Detect which cell encompasses the target text, then output its [X, Y] center coordinate. 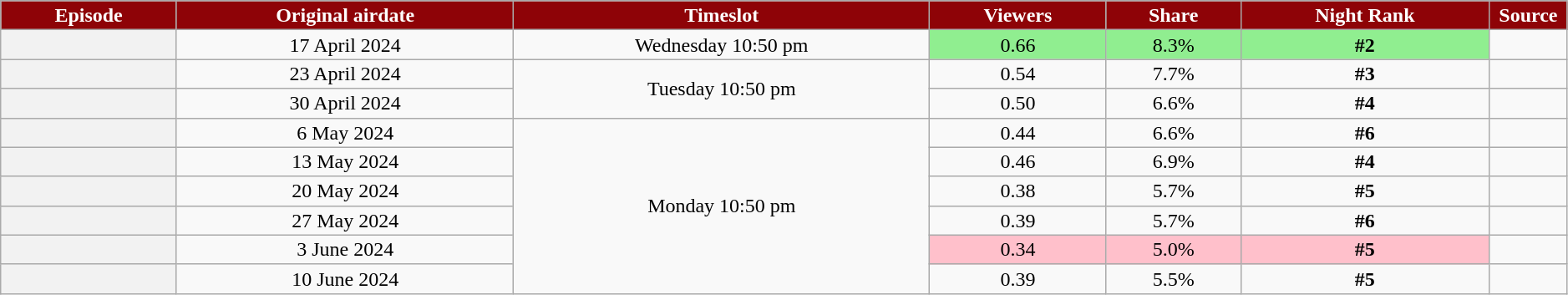
Night Rank [1365, 15]
Tuesday 10:50 pm [722, 89]
0.38 [1018, 191]
0.54 [1018, 74]
0.66 [1018, 45]
Monday 10:50 pm [722, 206]
Original airdate [344, 15]
6.9% [1173, 162]
6 May 2024 [344, 132]
10 June 2024 [344, 279]
#3 [1365, 74]
Share [1173, 15]
Timeslot [722, 15]
30 April 2024 [344, 104]
5.5% [1173, 279]
17 April 2024 [344, 45]
0.46 [1018, 162]
Wednesday 10:50 pm [722, 45]
0.50 [1018, 104]
27 May 2024 [344, 221]
5.0% [1173, 249]
7.7% [1173, 74]
20 May 2024 [344, 191]
Source [1529, 15]
3 June 2024 [344, 249]
13 May 2024 [344, 162]
0.34 [1018, 249]
0.44 [1018, 132]
8.3% [1173, 45]
#2 [1365, 45]
23 April 2024 [344, 74]
Episode [89, 15]
Viewers [1018, 15]
